Return the (x, y) coordinate for the center point of the cell that contains the specified text.  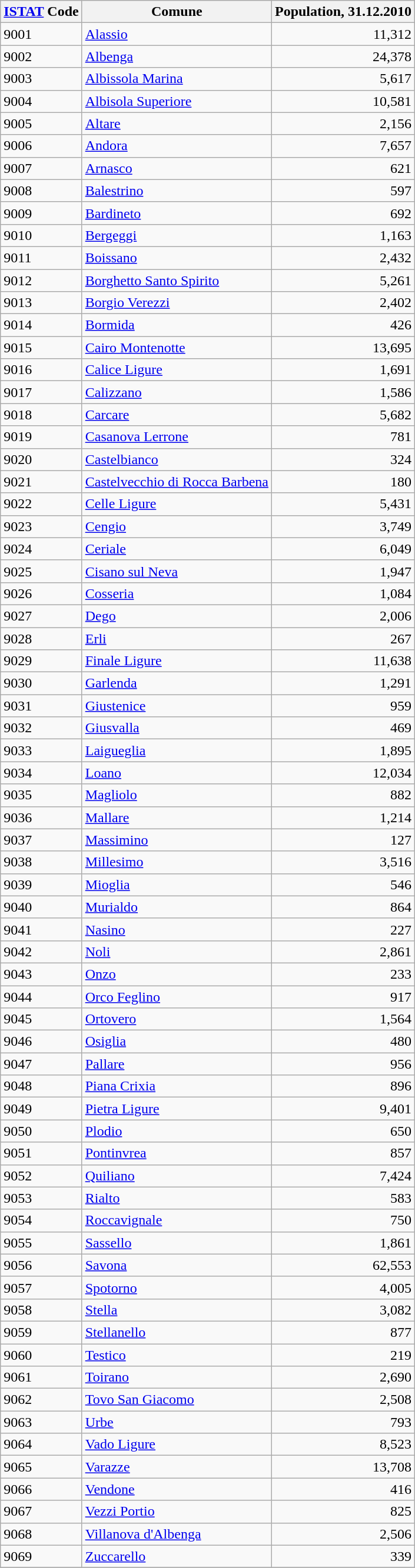
9001 (41, 34)
416 (343, 1489)
Cairo Montenotte (177, 348)
9024 (41, 549)
9022 (41, 504)
12,034 (343, 773)
2,506 (343, 1534)
24,378 (343, 56)
9060 (41, 1355)
9005 (41, 124)
Celle Ligure (177, 504)
Altare (177, 124)
9025 (41, 571)
9050 (41, 1131)
9048 (41, 1086)
324 (343, 459)
9047 (41, 1064)
9036 (41, 818)
Pallare (177, 1064)
Vado Ligure (177, 1444)
9003 (41, 79)
9039 (41, 885)
9068 (41, 1534)
9010 (41, 235)
9042 (41, 952)
Vendone (177, 1489)
9037 (41, 840)
Albisola Superiore (177, 101)
Orco Feglino (177, 997)
2,402 (343, 303)
5,617 (343, 79)
9012 (41, 281)
9051 (41, 1153)
Albissola Marina (177, 79)
9041 (41, 929)
7,657 (343, 146)
877 (343, 1332)
9052 (41, 1176)
857 (343, 1153)
9029 (41, 661)
Bormida (177, 325)
692 (343, 213)
Vezzi Portio (177, 1512)
597 (343, 191)
9017 (41, 392)
781 (343, 437)
9026 (41, 593)
9069 (41, 1556)
Boissano (177, 258)
1,691 (343, 370)
9004 (41, 101)
1,947 (343, 571)
Castelvecchio di Rocca Barbena (177, 482)
Savona (177, 1265)
9040 (41, 907)
9067 (41, 1512)
Albenga (177, 56)
Noli (177, 952)
267 (343, 638)
Erli (177, 638)
1,564 (343, 1019)
Cosseria (177, 593)
426 (343, 325)
9006 (41, 146)
Comune (177, 12)
9062 (41, 1400)
Giustenice (177, 706)
9066 (41, 1489)
Plodio (177, 1131)
10,581 (343, 101)
219 (343, 1355)
882 (343, 795)
9028 (41, 638)
Osiglia (177, 1042)
Castelbianco (177, 459)
Piana Crixia (177, 1086)
Stella (177, 1310)
11,638 (343, 661)
9027 (41, 616)
621 (343, 168)
9061 (41, 1377)
896 (343, 1086)
6,049 (343, 549)
546 (343, 885)
825 (343, 1512)
Quiliano (177, 1176)
9035 (41, 795)
583 (343, 1198)
3,516 (343, 862)
2,432 (343, 258)
13,695 (343, 348)
Dego (177, 616)
9016 (41, 370)
750 (343, 1220)
Millesimo (177, 862)
9059 (41, 1332)
339 (343, 1556)
Varazze (177, 1467)
2,690 (343, 1377)
1,214 (343, 818)
9054 (41, 1220)
Casanova Lerrone (177, 437)
480 (343, 1042)
1,895 (343, 750)
5,682 (343, 415)
Alassio (177, 34)
9015 (41, 348)
Mioglia (177, 885)
5,261 (343, 281)
11,312 (343, 34)
9058 (41, 1310)
Sassello (177, 1243)
2,861 (343, 952)
Nasino (177, 929)
2,006 (343, 616)
Balestrino (177, 191)
Rialto (177, 1198)
Ceriale (177, 549)
Borghetto Santo Spirito (177, 281)
Ortovero (177, 1019)
Bardineto (177, 213)
9031 (41, 706)
180 (343, 482)
5,431 (343, 504)
9034 (41, 773)
9064 (41, 1444)
Toirano (177, 1377)
Borgio Verezzi (177, 303)
Pietra Ligure (177, 1109)
9043 (41, 974)
ISTAT Code (41, 12)
9055 (41, 1243)
Pontinvrea (177, 1153)
Population, 31.12.2010 (343, 12)
9044 (41, 997)
9045 (41, 1019)
Cisano sul Neva (177, 571)
Carcare (177, 415)
127 (343, 840)
9014 (41, 325)
9032 (41, 728)
227 (343, 929)
917 (343, 997)
9038 (41, 862)
9063 (41, 1422)
Onzo (177, 974)
9023 (41, 526)
Andora (177, 146)
864 (343, 907)
9019 (41, 437)
Giusvalla (177, 728)
9049 (41, 1109)
9056 (41, 1265)
959 (343, 706)
9065 (41, 1467)
9007 (41, 168)
1,163 (343, 235)
1,084 (343, 593)
13,708 (343, 1467)
Zuccarello (177, 1556)
Testico (177, 1355)
Mallare (177, 818)
Urbe (177, 1422)
9033 (41, 750)
793 (343, 1422)
3,749 (343, 526)
62,553 (343, 1265)
1,291 (343, 683)
Cengio (177, 526)
Calizzano (177, 392)
9046 (41, 1042)
Garlenda (177, 683)
9008 (41, 191)
233 (343, 974)
9021 (41, 482)
Tovo San Giacomo (177, 1400)
9020 (41, 459)
1,861 (343, 1243)
956 (343, 1064)
7,424 (343, 1176)
9030 (41, 683)
4,005 (343, 1287)
Arnasco (177, 168)
9009 (41, 213)
9053 (41, 1198)
Massimino (177, 840)
Calice Ligure (177, 370)
469 (343, 728)
Villanova d'Albenga (177, 1534)
8,523 (343, 1444)
Laigueglia (177, 750)
Loano (177, 773)
3,082 (343, 1310)
9013 (41, 303)
9,401 (343, 1109)
Spotorno (177, 1287)
Murialdo (177, 907)
Bergeggi (177, 235)
Stellanello (177, 1332)
2,508 (343, 1400)
9002 (41, 56)
1,586 (343, 392)
9057 (41, 1287)
Roccavignale (177, 1220)
Finale Ligure (177, 661)
9011 (41, 258)
650 (343, 1131)
2,156 (343, 124)
9018 (41, 415)
Magliolo (177, 795)
